Return the [X, Y] coordinate for the center point of the cell that contains the specified text.  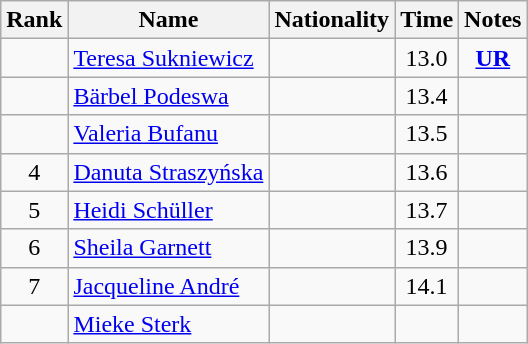
Sheila Garnett [168, 248]
Time [427, 20]
5 [34, 210]
Teresa Sukniewicz [168, 58]
14.1 [427, 286]
13.6 [427, 172]
4 [34, 172]
13.9 [427, 248]
7 [34, 286]
Mieke Sterk [168, 324]
13.5 [427, 134]
6 [34, 248]
Name [168, 20]
Rank [34, 20]
13.0 [427, 58]
Notes [493, 20]
13.7 [427, 210]
Bärbel Podeswa [168, 96]
UR [493, 58]
Jacqueline André [168, 286]
Valeria Bufanu [168, 134]
13.4 [427, 96]
Nationality [332, 20]
Heidi Schüller [168, 210]
Danuta Straszyńska [168, 172]
